Detect which cell encompasses the target text, then output its [X, Y] center coordinate. 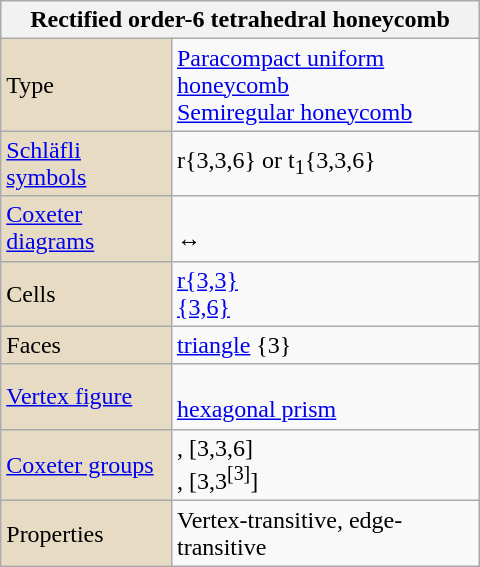
↔ [325, 228]
, [3,3,6], [3,3[3]] [325, 465]
Rectified order-6 tetrahedral honeycomb [240, 20]
Faces [86, 345]
hexagonal prism [325, 396]
Schläfli symbols [86, 164]
r{3,3} {3,6} [325, 294]
Vertex figure [86, 396]
Cells [86, 294]
triangle {3} [325, 345]
Coxeter diagrams [86, 228]
Properties [86, 534]
Paracompact uniform honeycombSemiregular honeycomb [325, 85]
Coxeter groups [86, 465]
Type [86, 85]
r{3,3,6} or t1{3,3,6} [325, 164]
Vertex-transitive, edge-transitive [325, 534]
